Identify which cell holds the provided text, then report its [X, Y] central coordinate. 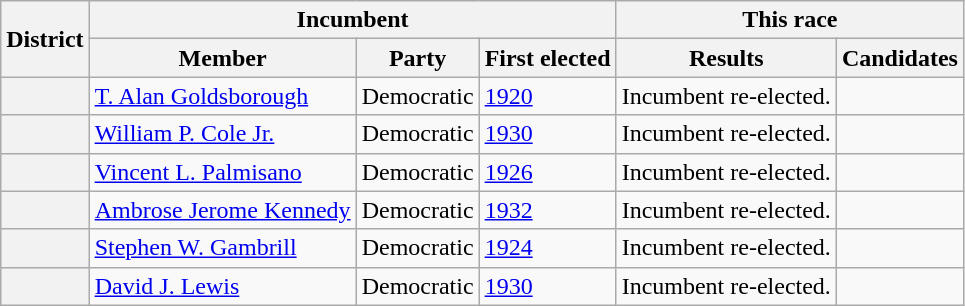
District [45, 39]
Vincent L. Palmisano [222, 172]
1920 [548, 96]
1932 [548, 210]
First elected [548, 58]
Party [418, 58]
T. Alan Goldsborough [222, 96]
Incumbent [352, 20]
This race [790, 20]
1924 [548, 248]
1926 [548, 172]
David J. Lewis [222, 286]
Stephen W. Gambrill [222, 248]
Results [726, 58]
Member [222, 58]
William P. Cole Jr. [222, 134]
Candidates [900, 58]
Ambrose Jerome Kennedy [222, 210]
